Pinpoint the cell where the given text exists, returning its [X, Y] midpoint coordinate. 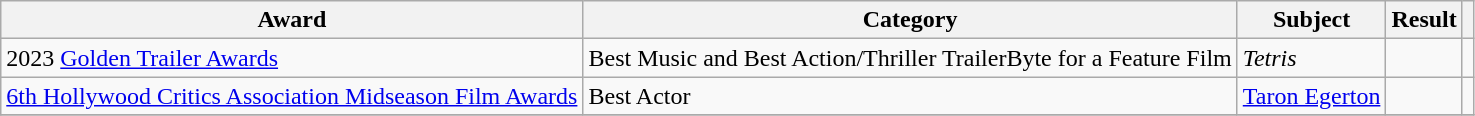
Award [292, 20]
Category [910, 20]
Result [1424, 20]
Best Actor [910, 96]
2023 Golden Trailer Awards [292, 58]
Tetris [1312, 58]
Taron Egerton [1312, 96]
Best Music and Best Action/Thriller TrailerByte for a Feature Film [910, 58]
6th Hollywood Critics Association Midseason Film Awards [292, 96]
Subject [1312, 20]
